Identify which cell holds the provided text, then report its (x, y) central coordinate. 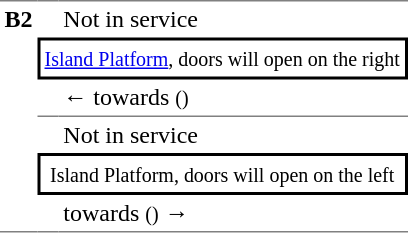
Island Platform, doors will open on the left (222, 174)
Island Platform, doors will open on the right (222, 59)
B2 (18, 116)
← towards () (234, 99)
towards () → (234, 214)
